Locate the cell with the specified text and output its [X, Y] center coordinate. 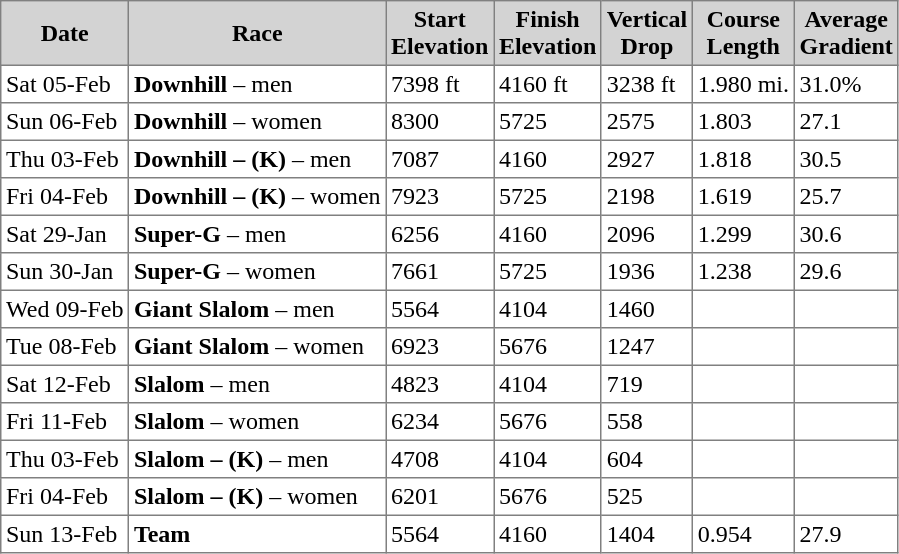
Slalom – men [258, 384]
Sat 29-Jan [65, 234]
StartElevation [440, 33]
6201 [440, 497]
Downhill – men [258, 84]
Super-G – men [258, 234]
Wed 09-Feb [65, 309]
4160 ft [548, 84]
1.818 [743, 159]
FinishElevation [548, 33]
2927 [646, 159]
1.803 [743, 122]
Sat 05-Feb [65, 84]
0.954 [743, 534]
30.6 [846, 234]
8300 [440, 122]
CourseLength [743, 33]
Slalom – (K) – women [258, 497]
Team [258, 534]
6234 [440, 422]
7923 [440, 197]
Slalom – (K) – men [258, 459]
1.619 [743, 197]
2575 [646, 122]
1.980 mi. [743, 84]
VerticalDrop [646, 33]
7661 [440, 272]
27.9 [846, 534]
525 [646, 497]
6923 [440, 347]
604 [646, 459]
25.7 [846, 197]
4823 [440, 384]
Sun 13-Feb [65, 534]
Tue 08-Feb [65, 347]
AverageGradient [846, 33]
30.5 [846, 159]
Fri 11-Feb [65, 422]
2198 [646, 197]
7087 [440, 159]
31.0% [846, 84]
Sun 06-Feb [65, 122]
Slalom – women [258, 422]
7398 ft [440, 84]
Downhill – women [258, 122]
1.238 [743, 272]
Giant Slalom – men [258, 309]
Giant Slalom – women [258, 347]
2096 [646, 234]
1404 [646, 534]
Super-G – women [258, 272]
1247 [646, 347]
4708 [440, 459]
6256 [440, 234]
Date [65, 33]
558 [646, 422]
Sun 30-Jan [65, 272]
Downhill – (K) – men [258, 159]
1.299 [743, 234]
1936 [646, 272]
1460 [646, 309]
3238 ft [646, 84]
Race [258, 33]
Downhill – (K) – women [258, 197]
719 [646, 384]
29.6 [846, 272]
27.1 [846, 122]
Sat 12-Feb [65, 384]
